Scan for the cell matching the given text and deliver its [X, Y] coordinate at center. 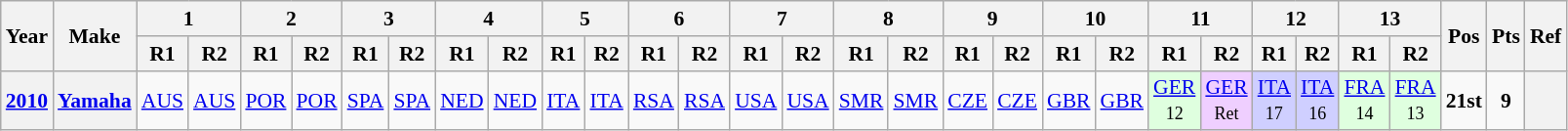
3 [388, 19]
ITA16 [1317, 100]
Pts [1507, 35]
Year [27, 35]
12 [1296, 19]
2010 [27, 100]
FRA14 [1364, 100]
Make [95, 35]
1 [189, 19]
7 [783, 19]
10 [1095, 19]
8 [888, 19]
GER12 [1175, 100]
6 [679, 19]
21st [1464, 100]
FRA13 [1416, 100]
GERRet [1226, 100]
13 [1389, 19]
ITA17 [1274, 100]
11 [1200, 19]
4 [488, 19]
Yamaha [95, 100]
2 [291, 19]
Ref [1546, 35]
Pos [1464, 35]
5 [585, 19]
